Locate the cell with the specified text and output its (x, y) center coordinate. 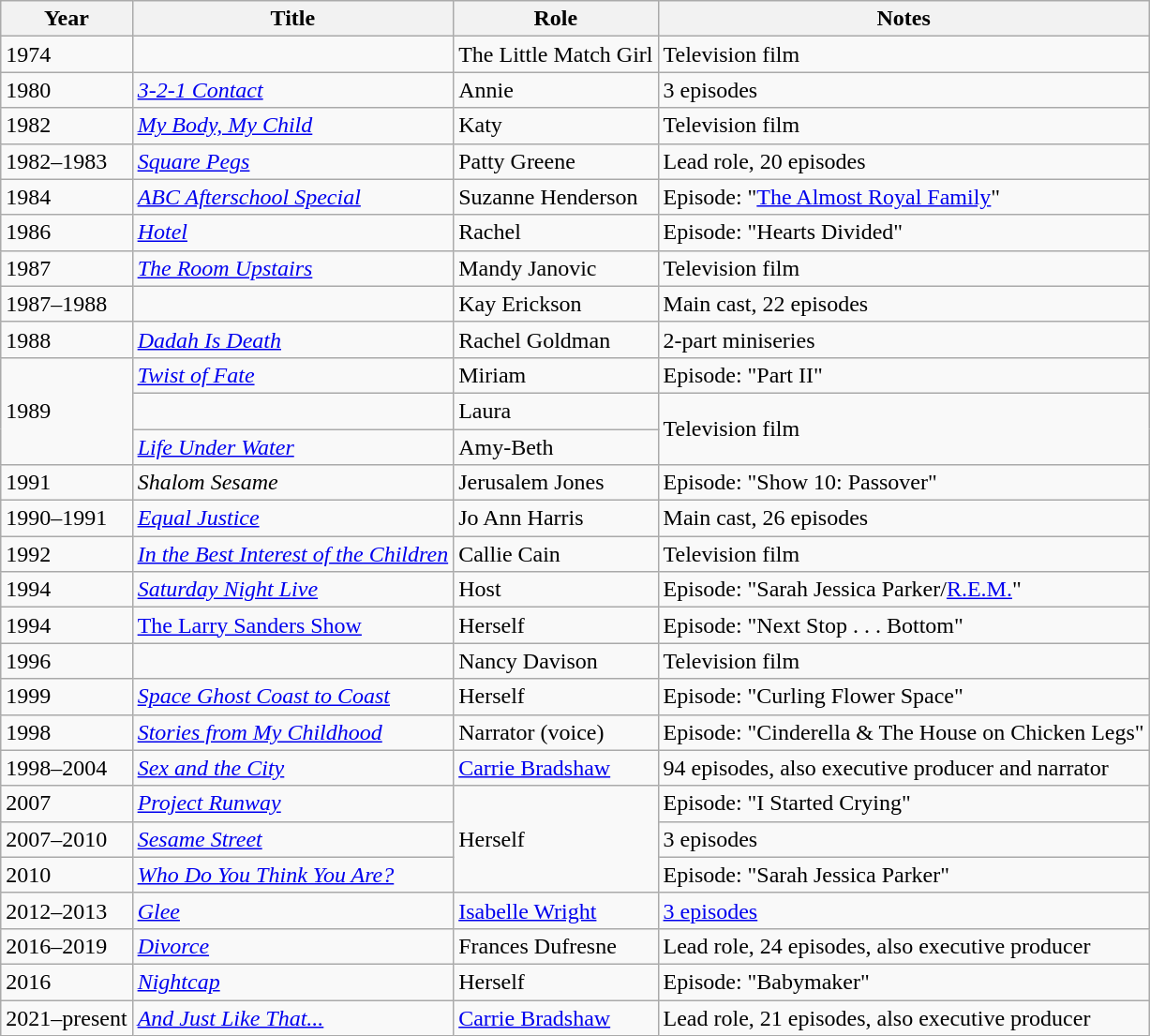
Jerusalem Jones (556, 483)
Rachel (556, 233)
1986 (67, 233)
Sex and the City (292, 768)
Dadah Is Death (292, 339)
1984 (67, 197)
1998–2004 (67, 768)
1987–1988 (67, 304)
1974 (67, 54)
My Body, My Child (292, 126)
1992 (67, 554)
Lead role, 20 episodes (904, 161)
1989 (67, 411)
Episode: "The Almost Royal Family" (904, 197)
1998 (67, 732)
Main cast, 26 episodes (904, 518)
Miriam (556, 375)
Lead role, 24 episodes, also executive producer (904, 946)
ABC Afterschool Special (292, 197)
Episode: "Babymaker" (904, 982)
1982 (67, 126)
Nancy Davison (556, 661)
Isabelle Wright (556, 910)
Narrator (voice) (556, 732)
Space Ghost Coast to Coast (292, 697)
2007–2010 (67, 839)
Twist of Fate (292, 375)
Shalom Sesame (292, 483)
Episode: "Sarah Jessica Parker" (904, 875)
Amy-Beth (556, 447)
Laura (556, 411)
And Just Like That... (292, 1017)
1987 (67, 268)
1991 (67, 483)
2-part miniseries (904, 339)
94 episodes, also executive producer and narrator (904, 768)
1990–1991 (67, 518)
2012–2013 (67, 910)
3-2-1 Contact (292, 90)
Episode: "I Started Crying" (904, 803)
Main cast, 22 episodes (904, 304)
2007 (67, 803)
Rachel Goldman (556, 339)
Kay Erickson (556, 304)
Suzanne Henderson (556, 197)
1980 (67, 90)
Nightcap (292, 982)
Episode: "Cinderella & The House on Chicken Legs" (904, 732)
The Room Upstairs (292, 268)
Episode: "Show 10: Passover" (904, 483)
Host (556, 590)
Project Runway (292, 803)
1988 (67, 339)
Glee (292, 910)
Lead role, 21 episodes, also executive producer (904, 1017)
1996 (67, 661)
Sesame Street (292, 839)
Divorce (292, 946)
Callie Cain (556, 554)
Episode: "Part II" (904, 375)
Square Pegs (292, 161)
The Larry Sanders Show (292, 625)
Hotel (292, 233)
2016–2019 (67, 946)
Jo Ann Harris (556, 518)
Episode: "Curling Flower Space" (904, 697)
Frances Dufresne (556, 946)
Katy (556, 126)
Equal Justice (292, 518)
Saturday Night Live (292, 590)
The Little Match Girl (556, 54)
2016 (67, 982)
Episode: "Hearts Divided" (904, 233)
Episode: "Sarah Jessica Parker/R.E.M." (904, 590)
Stories from My Childhood (292, 732)
Episode: "Next Stop . . . Bottom" (904, 625)
Patty Greene (556, 161)
Life Under Water (292, 447)
Title (292, 19)
2010 (67, 875)
Annie (556, 90)
Notes (904, 19)
Mandy Janovic (556, 268)
Who Do You Think You Are? (292, 875)
Role (556, 19)
1999 (67, 697)
2021–present (67, 1017)
Year (67, 19)
In the Best Interest of the Children (292, 554)
1982–1983 (67, 161)
